Detect which cell encompasses the target text, then output its (x, y) center coordinate. 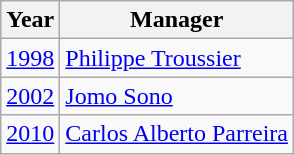
Carlos Alberto Parreira (177, 134)
2002 (30, 96)
2010 (30, 134)
Jomo Sono (177, 96)
Manager (177, 20)
Philippe Troussier (177, 58)
1998 (30, 58)
Year (30, 20)
